Detect which cell encompasses the target text, then output its [x, y] center coordinate. 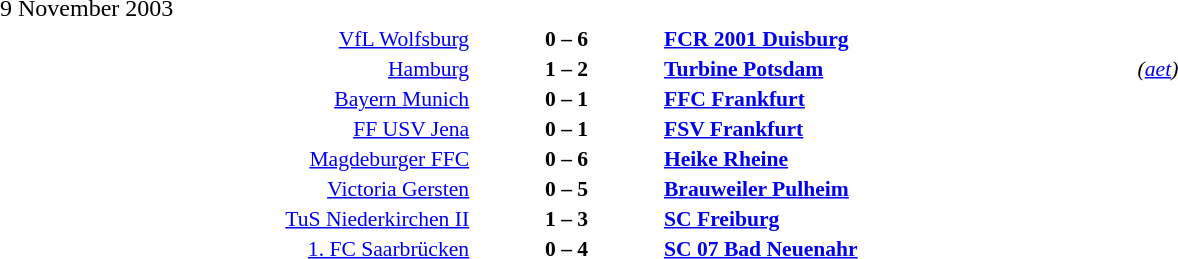
Turbine Potsdam [898, 68]
FSV Frankfurt [898, 128]
FCR 2001 Duisburg [898, 38]
1 – 3 [566, 218]
1 – 2 [566, 68]
0 – 5 [566, 188]
Brauweiler Pulheim [898, 188]
FFC Frankfurt [898, 98]
Heike Rheine [898, 158]
SC Freiburg [898, 218]
